Detect which cell encompasses the target text, then output its [x, y] center coordinate. 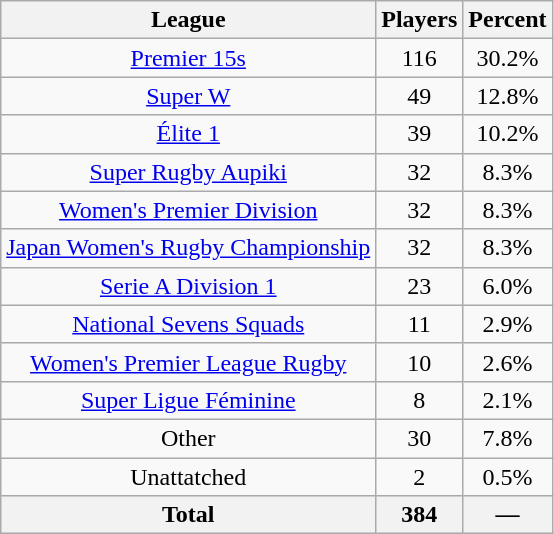
10.2% [508, 134]
2.9% [508, 324]
116 [420, 58]
Super Ligue Féminine [188, 400]
Élite 1 [188, 134]
11 [420, 324]
384 [420, 515]
Players [420, 20]
Super Rugby Aupiki [188, 172]
Women's Premier League Rugby [188, 362]
2.1% [508, 400]
0.5% [508, 477]
12.8% [508, 96]
Unattatched [188, 477]
2.6% [508, 362]
6.0% [508, 286]
39 [420, 134]
30 [420, 438]
Super W [188, 96]
Women's Premier Division [188, 210]
8 [420, 400]
— [508, 515]
23 [420, 286]
Percent [508, 20]
National Sevens Squads [188, 324]
2 [420, 477]
49 [420, 96]
Total [188, 515]
Other [188, 438]
League [188, 20]
Japan Women's Rugby Championship [188, 248]
Serie A Division 1 [188, 286]
30.2% [508, 58]
Premier 15s [188, 58]
10 [420, 362]
7.8% [508, 438]
